Locate the cell with the specified text and output its [X, Y] center coordinate. 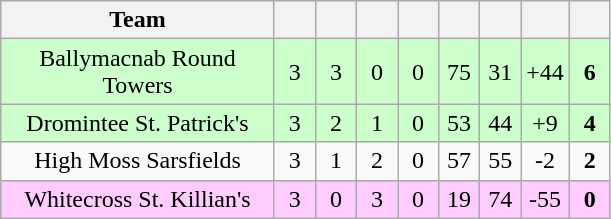
Dromintee St. Patrick's [138, 123]
Ballymacnab Round Towers [138, 72]
53 [460, 123]
+9 [546, 123]
57 [460, 161]
75 [460, 72]
-55 [546, 199]
High Moss Sarsfields [138, 161]
Whitecross St. Killian's [138, 199]
6 [590, 72]
31 [500, 72]
4 [590, 123]
55 [500, 161]
-2 [546, 161]
44 [500, 123]
+44 [546, 72]
19 [460, 199]
74 [500, 199]
Team [138, 20]
